Output the [x, y] coordinate of the center of the cell containing the given text.  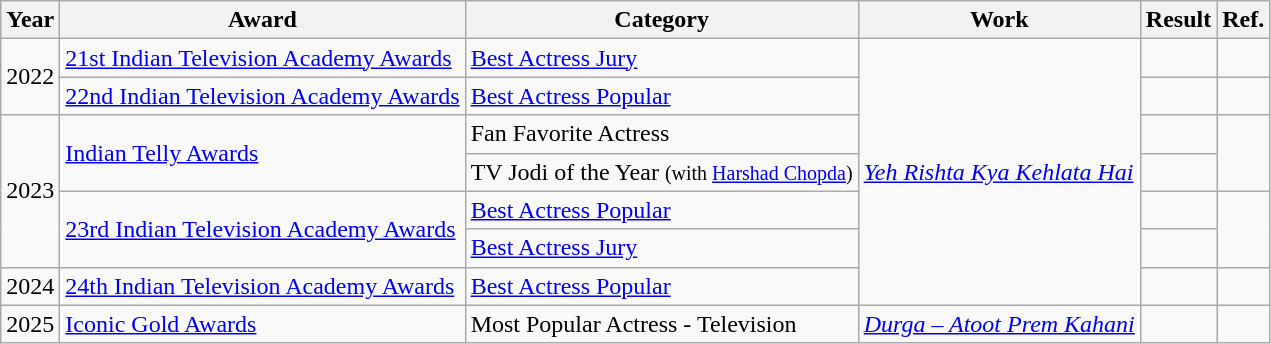
2022 [30, 77]
24th Indian Television Academy Awards [262, 286]
2024 [30, 286]
Work [999, 20]
TV Jodi of the Year (with Harshad Chopda) [662, 172]
21st Indian Television Academy Awards [262, 58]
23rd Indian Television Academy Awards [262, 229]
Category [662, 20]
Yeh Rishta Kya Kehlata Hai [999, 172]
Year [30, 20]
Durga – Atoot Prem Kahani [999, 324]
Ref. [1244, 20]
2023 [30, 191]
Result [1178, 20]
Iconic Gold Awards [262, 324]
Fan Favorite Actress [662, 134]
22nd Indian Television Academy Awards [262, 96]
Indian Telly Awards [262, 153]
Most Popular Actress - Television [662, 324]
2025 [30, 324]
Award [262, 20]
